Find where the given text appears and provide that cell's center as [X, Y] coordinate. 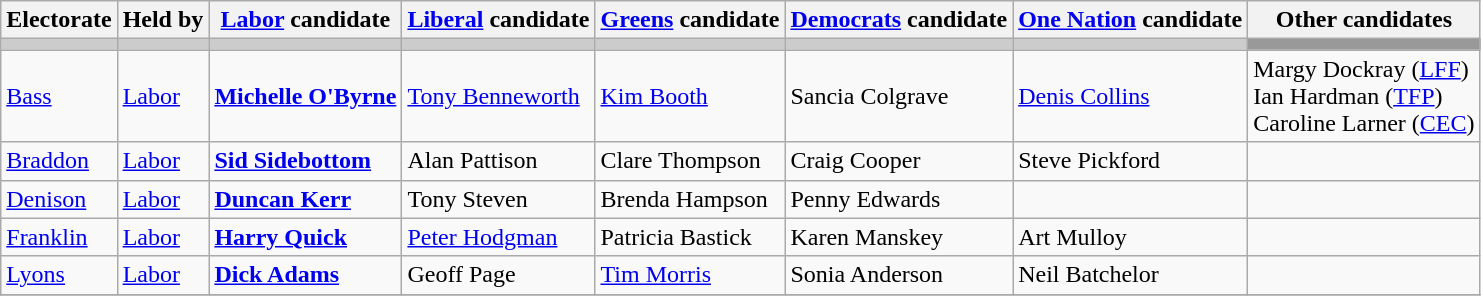
Tony Benneworth [498, 96]
Neil Batchelor [1130, 275]
Other candidates [1364, 20]
Labor candidate [306, 20]
Tony Steven [498, 199]
Denison [59, 199]
Alan Pattison [498, 161]
Franklin [59, 237]
Margy Dockray (LFF)Ian Hardman (TFP)Caroline Larner (CEC) [1364, 96]
Denis Collins [1130, 96]
Art Mulloy [1130, 237]
Sancia Colgrave [899, 96]
Electorate [59, 20]
Greens candidate [690, 20]
Karen Manskey [899, 237]
Democrats candidate [899, 20]
Braddon [59, 161]
Sid Sidebottom [306, 161]
Liberal candidate [498, 20]
Tim Morris [690, 275]
Michelle O'Byrne [306, 96]
Steve Pickford [1130, 161]
Bass [59, 96]
Dick Adams [306, 275]
Brenda Hampson [690, 199]
Duncan Kerr [306, 199]
Kim Booth [690, 96]
Held by [163, 20]
Craig Cooper [899, 161]
Penny Edwards [899, 199]
Geoff Page [498, 275]
One Nation candidate [1130, 20]
Clare Thompson [690, 161]
Peter Hodgman [498, 237]
Lyons [59, 275]
Sonia Anderson [899, 275]
Harry Quick [306, 237]
Patricia Bastick [690, 237]
